Return the [x, y] coordinate for the center point of the cell that contains the specified text.  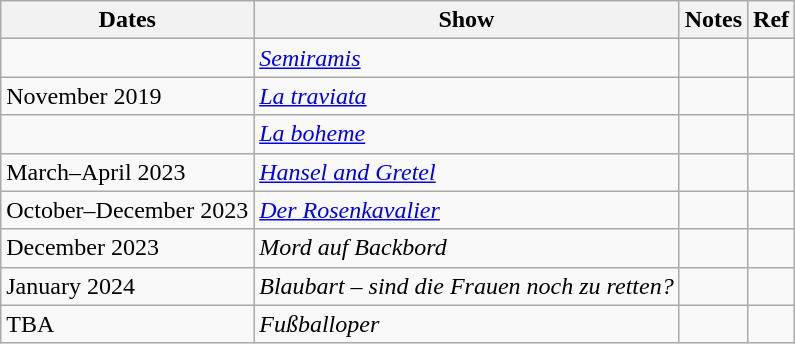
Semiramis [466, 58]
Ref [772, 20]
October–December 2023 [128, 210]
La traviata [466, 96]
Dates [128, 20]
January 2024 [128, 286]
TBA [128, 324]
Mord auf Backbord [466, 248]
Notes [713, 20]
Blaubart – sind die Frauen noch zu retten? [466, 286]
Show [466, 20]
March–April 2023 [128, 172]
Der Rosenkavalier [466, 210]
November 2019 [128, 96]
December 2023 [128, 248]
Hansel and Gretel [466, 172]
Fußballoper [466, 324]
La boheme [466, 134]
